Capture the cell that displays the provided text and extract its [X, Y] central coordinate. 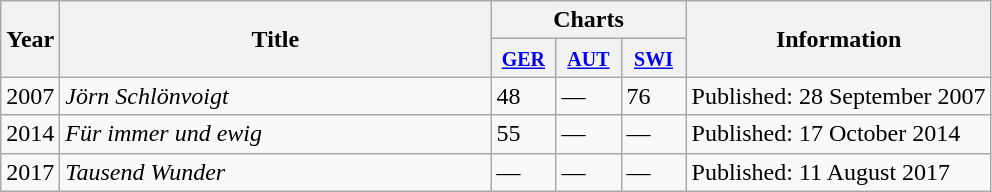
Charts [588, 20]
Für immer und ewig [276, 134]
AUT [588, 58]
Jörn Schlönvoigt [276, 96]
Year [30, 39]
2017 [30, 172]
55 [524, 134]
2007 [30, 96]
GER [524, 58]
Information [838, 39]
Published: 11 August 2017 [838, 172]
Title [276, 39]
48 [524, 96]
2014 [30, 134]
SWI [654, 58]
Tausend Wunder [276, 172]
Published: 17 October 2014 [838, 134]
76 [654, 96]
Published: 28 September 2007 [838, 96]
